Output the [x, y] coordinate of the center of the cell containing the given text.  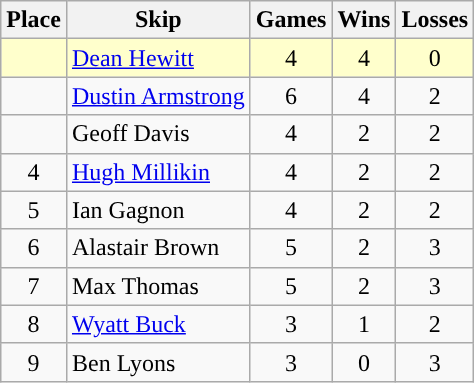
Wins [364, 20]
1 [364, 324]
Dean Hewitt [158, 58]
Wyatt Buck [158, 324]
Hugh Millikin [158, 172]
Geoff Davis [158, 134]
Alastair Brown [158, 248]
Max Thomas [158, 286]
Ian Gagnon [158, 210]
Losses [435, 20]
Ben Lyons [158, 362]
Games [291, 20]
9 [34, 362]
Skip [158, 20]
7 [34, 286]
Dustin Armstrong [158, 96]
8 [34, 324]
Place [34, 20]
